Output the (X, Y) coordinate of the center of the cell containing the given text.  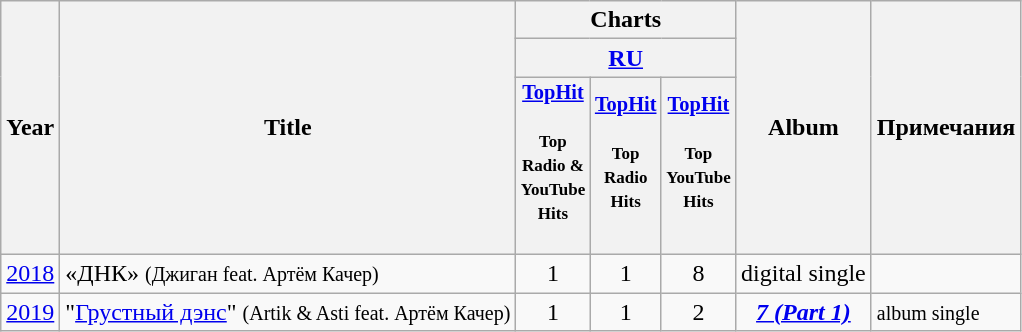
8 (698, 274)
2 (698, 312)
RU (626, 58)
Примечания (946, 128)
2018 (30, 274)
Charts (626, 20)
TopHitTop Radio Hits (626, 166)
digital single (804, 274)
7 (Part 1) (804, 312)
2019 (30, 312)
Album (804, 128)
Title (288, 128)
Year (30, 128)
«ДНК» (Джиган feat. Артём Качер) (288, 274)
"Грустный дэнс" (Artik & Asti feat. Артём Качер) (288, 312)
TopHitTop YouTube Hits (698, 166)
TopHitTop Radio & YouTube Hits (553, 166)
album single (946, 312)
